Locate the cell with the specified text and output its [X, Y] center coordinate. 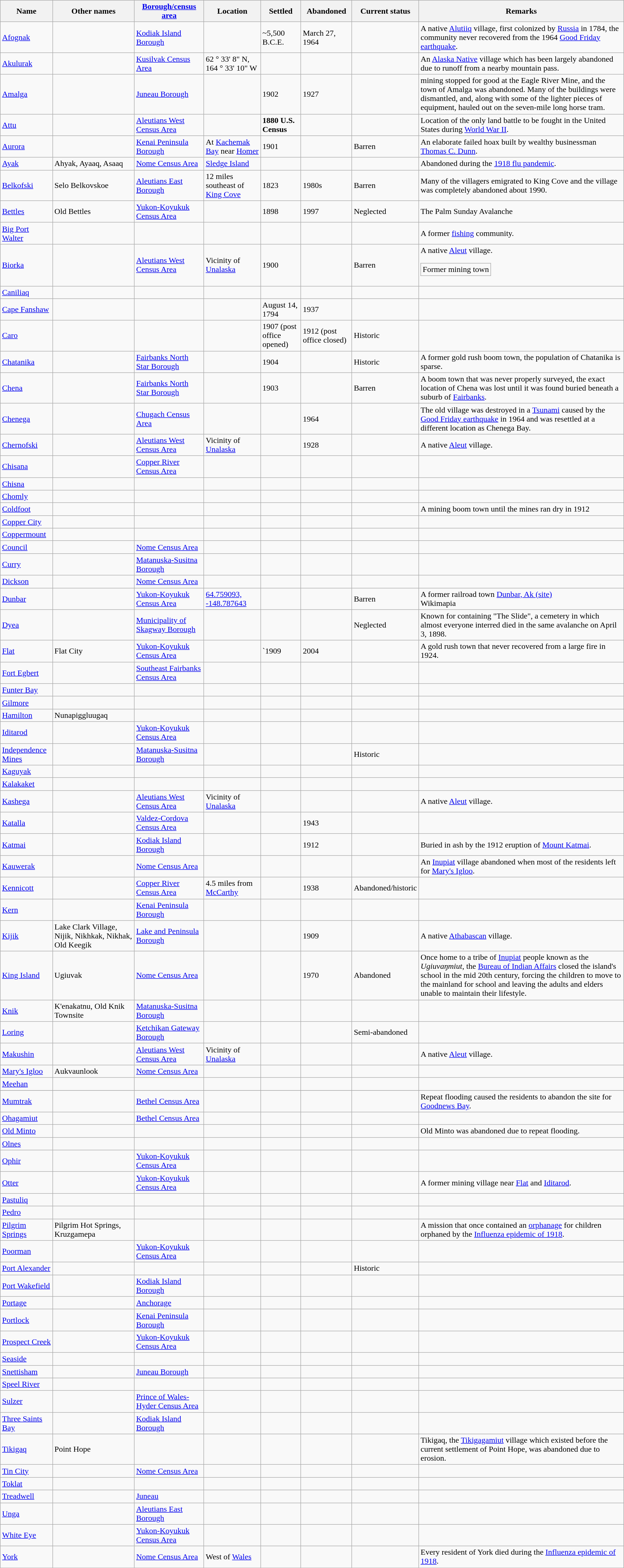
Abandoned during the 1918 flu pandemic. [521, 164]
Municipality of Skagway Borough [169, 625]
Ayak [27, 164]
A former fishing community. [521, 233]
Poorman [27, 1251]
August 14, 1794 [281, 309]
1898 [281, 211]
Copper City [27, 522]
Akulurak [27, 63]
Kaguyak [27, 772]
A native Alutiiq village, first colonized by Russia in 1784, the community never recovered from the 1964 Good Friday earthquake. [521, 37]
Kashega [27, 801]
Flat [27, 651]
Remarks [521, 11]
Makushin [27, 1054]
A former railroad town Dunbar, Ak (site)Wikimapia [521, 599]
King Island [27, 975]
Every resident of York died during the Influenza epidemic of 1918. [521, 1557]
Big Port Walter [27, 233]
Pedro [27, 1212]
4.5 miles from McCarthy [232, 888]
An Alaska Native village which has been largely abandoned due to runoff from a nearby mountain pass. [521, 63]
Chernofski [27, 445]
64.759093, -148.787643 [232, 599]
Anchorage [169, 1303]
Location [232, 11]
Prince of Wales-Hyder Census Area [169, 1402]
1937 [327, 309]
Cape Fanshaw [27, 309]
Tikigaq, the Tikigagamiut village which existed before the current settlement of Point Hope, was abandoned due to erosion. [521, 1449]
Three Saints Bay [27, 1423]
Speel River [27, 1384]
Semi-abandoned [385, 1032]
Dyea [27, 625]
Katalla [27, 823]
1903 [281, 388]
Belkofski [27, 185]
~5,500 B.C.E. [281, 37]
A native Athabascan village. [521, 936]
A mission that once contained an orphanage for children orphaned by the Influenza epidemic of 1918. [521, 1230]
Loring [27, 1032]
1880 U.S. Census [281, 125]
1943 [327, 823]
Lake and Peninsula Borough [169, 936]
Caniliaq [27, 292]
Portlock [27, 1320]
Aukvaunlook [93, 1071]
Sulzer [27, 1402]
1902 [281, 94]
Funter Bay [27, 690]
Location of the only land battle to be fought in the United States during World War II. [521, 125]
`1909 [281, 651]
Settled [281, 11]
Nunapiggluugaq [93, 715]
Kern [27, 910]
Amalga [27, 94]
The old village was destroyed in a Tsunami caused by the Good Friday earthquake in 1964 and was resettled at a different location as Chenega Bay. [521, 419]
March 27, 1964 [327, 37]
Katmai [27, 844]
Council [27, 547]
1997 [327, 211]
Chugach Census Area [169, 419]
Kennicott [27, 888]
A native Aleut village. Former mining town [521, 265]
Kijik [27, 936]
Lake Clark Village, Nijik, Nikhkak, Nikhak, Old Keegik [93, 936]
12 miles southeast of King Cove [232, 185]
Buried in ash by the 1912 eruption of Mount Katmai. [521, 844]
Otter [27, 1182]
1927 [327, 94]
Other names [93, 11]
Dunbar [27, 599]
Olnes [27, 1144]
Independence Mines [27, 754]
York [27, 1557]
Afognak [27, 37]
1938 [327, 888]
Flat City [93, 651]
Prospect Creek [27, 1342]
Southeast Fairbanks Census Area [169, 673]
Pilgrim Hot Springs, Kruzgamepa [93, 1230]
The Palm Sunday Avalanche [521, 211]
Aurora [27, 147]
Treadwell [27, 1496]
Portage [27, 1303]
Dickson [27, 582]
Chena [27, 388]
Point Hope [93, 1449]
Current status [385, 11]
Tin City [27, 1471]
Ugiuvak [93, 975]
At Kachemak Bay near Homer [232, 147]
Old Minto [27, 1131]
Tikigaq [27, 1449]
Valdez-Cordova Census Area [169, 823]
Old Minto was abandoned due to repeat flooding. [521, 1131]
1970 [327, 975]
1909 [327, 936]
Iditarod [27, 733]
1980s [327, 185]
Kauwerak [27, 866]
Pilgrim Springs [27, 1230]
Kusilvak Census Area [169, 63]
Bettles [27, 211]
A gold rush town that never recovered from a large fire in 1924. [521, 651]
Kalakaket [27, 784]
Coldfoot [27, 509]
A boom town that was never properly surveyed, the exact location of Chena was lost until it was found buried beneath a suburb of Fairbanks. [521, 388]
Sledge Island [232, 164]
Ketchikan Gateway Borough [169, 1032]
Chenega [27, 419]
Abandoned/historic [385, 888]
West of Wales [232, 1557]
Mumtrak [27, 1101]
Toklat [27, 1484]
Old Bettles [93, 211]
Gilmore [27, 703]
White Eye [27, 1535]
1912 (post office closed) [327, 336]
Juneau [169, 1496]
Port Wakefield [27, 1286]
Selo Belkovskoe [93, 185]
Fort Egbert [27, 673]
Borough/census area [169, 11]
Biorka [27, 265]
1928 [327, 445]
Snettisham [27, 1371]
Ophir [27, 1161]
A former gold rush boom town, the population of Chatanika is sparse. [521, 362]
Known for containing "The Slide", a cemetery in which almost everyone interred died in the same avalanche on April 3, 1898. [521, 625]
Name [27, 11]
Seaside [27, 1359]
Chatanika [27, 362]
Chisna [27, 484]
An elaborate failed hoax built by wealthy businessman Thomas C. Dunn. [521, 147]
Repeat flooding caused the residents to abandon the site for Goodnews Bay. [521, 1101]
Knik [27, 1010]
Former mining town [456, 270]
Attu [27, 125]
Many of the villagers emigrated to King Cove and the village was completely abandoned about 1990. [521, 185]
A former mining village near Flat and Iditarod. [521, 1182]
Unga [27, 1514]
Meehan [27, 1084]
Pastuliq [27, 1200]
1900 [281, 265]
1904 [281, 362]
Ohagamiut [27, 1118]
An Inupiat village abandoned when most of the residents left for Mary's Igloo. [521, 866]
1907 (post office opened) [281, 336]
1901 [281, 147]
2004 [327, 651]
62 ° 33' 8" N, 164 ° 33' 10" W [232, 63]
Coppermount [27, 535]
Chisana [27, 467]
A mining boom town until the mines ran dry in 1912 [521, 509]
Chomly [27, 497]
Mary's Igloo [27, 1071]
Curry [27, 565]
1912 [327, 844]
Port Alexander [27, 1268]
1964 [327, 419]
K'enakatnu, Old Knik Townsite [93, 1010]
Caro [27, 336]
Ahyak, Ayaaq, Asaaq [93, 164]
1823 [281, 185]
Hamilton [27, 715]
